Find where the given text appears and provide that cell's center as [X, Y] coordinate. 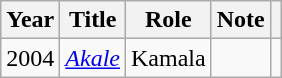
Kamala [169, 58]
Year [30, 20]
Role [169, 20]
Akale [93, 58]
2004 [30, 58]
Note [240, 20]
Title [93, 20]
